For the text-containing cell, return its midpoint in (X, Y) coordinate format. 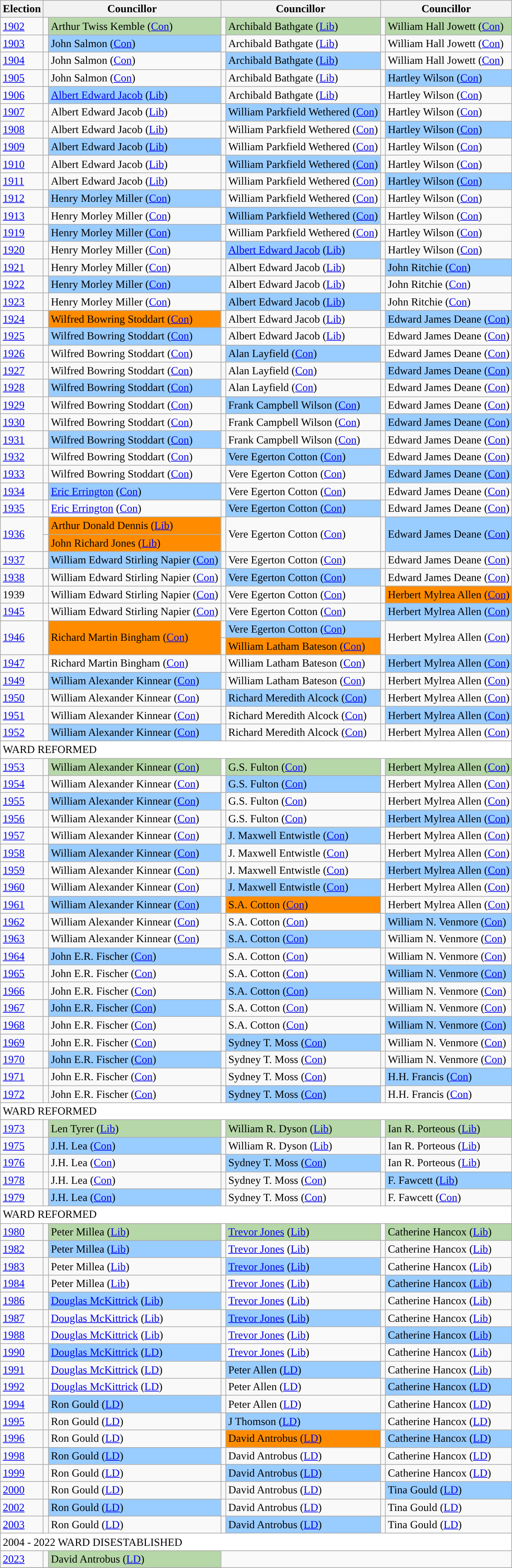
1980 (22, 1232)
1927 (22, 371)
1911 (22, 181)
1910 (22, 164)
1909 (22, 147)
1907 (22, 112)
1957 (22, 836)
1986 (22, 1301)
1947 (22, 663)
1936 (22, 534)
1951 (22, 715)
1919 (22, 233)
1937 (22, 560)
1998 (22, 1456)
1970 (22, 1060)
1906 (22, 95)
1946 (22, 638)
1923 (22, 302)
1934 (22, 491)
1932 (22, 457)
Arthur Twiss Kemble (Con) (135, 26)
1908 (22, 129)
1956 (22, 819)
1913 (22, 216)
1982 (22, 1249)
2003 (22, 1525)
1922 (22, 285)
1921 (22, 267)
Len Tyrer (Lib) (135, 1129)
1971 (22, 1077)
1949 (22, 681)
1961 (22, 905)
1962 (22, 922)
1930 (22, 422)
1994 (22, 1404)
F. Fawcett (Con) (449, 1197)
1904 (22, 61)
1999 (22, 1473)
2023 (22, 1559)
1964 (22, 956)
1963 (22, 939)
Election (22, 9)
1958 (22, 853)
1929 (22, 405)
1935 (22, 509)
1991 (22, 1370)
1975 (22, 1146)
1967 (22, 1008)
1984 (22, 1283)
1965 (22, 973)
1928 (22, 388)
1988 (22, 1335)
1983 (22, 1266)
1996 (22, 1439)
1925 (22, 336)
2004 - 2022 WARD DISESTABLISHED (256, 1542)
John Richard Jones (Lib) (135, 543)
1952 (22, 732)
1972 (22, 1094)
1905 (22, 78)
1979 (22, 1197)
1987 (22, 1318)
Arthur Donald Dennis (Lib) (135, 526)
1920 (22, 250)
1938 (22, 577)
1902 (22, 26)
1933 (22, 474)
1954 (22, 784)
1990 (22, 1353)
1924 (22, 319)
1955 (22, 801)
2002 (22, 1507)
1950 (22, 698)
1960 (22, 887)
1969 (22, 1042)
1959 (22, 870)
1995 (22, 1421)
1939 (22, 595)
F. Fawcett (Lib) (449, 1180)
1978 (22, 1180)
1926 (22, 353)
1976 (22, 1163)
1966 (22, 991)
1968 (22, 1025)
1992 (22, 1387)
1953 (22, 767)
1903 (22, 43)
1912 (22, 198)
J Thomson (LD) (303, 1421)
1945 (22, 612)
1973 (22, 1129)
1931 (22, 439)
2000 (22, 1490)
